Capture the cell that displays the provided text and extract its [x, y] central coordinate. 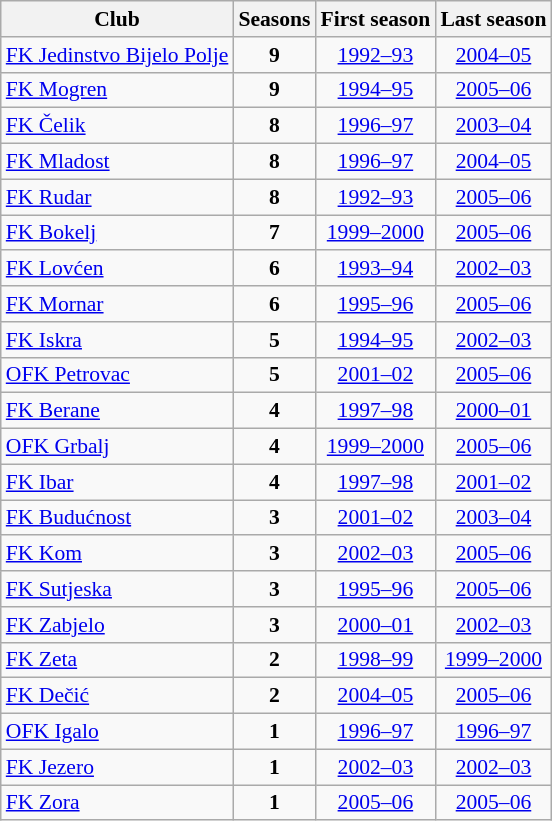
FK Mogren [118, 90]
First season [375, 19]
FK Budućnost [118, 518]
FK Mornar [118, 304]
OFK Igalo [118, 732]
OFK Petrovac [118, 375]
FK Zora [118, 803]
FK Zabjelo [118, 625]
FK Jezero [118, 767]
Seasons [274, 19]
FK Dečić [118, 696]
FK Iskra [118, 340]
FK Berane [118, 411]
FK Sutjeska [118, 589]
1993–94 [375, 269]
FK Zeta [118, 660]
FK Rudar [118, 197]
1998–99 [375, 660]
FK Bokelj [118, 233]
FK Kom [118, 554]
FK Lovćen [118, 269]
Club [118, 19]
FK Čelik [118, 126]
FK Mladost [118, 162]
FK Jedinstvo Bijelo Polje [118, 55]
OFK Grbalj [118, 447]
7 [274, 233]
FK Ibar [118, 482]
Last season [493, 19]
